Capture the cell that displays the provided text and extract its (x, y) central coordinate. 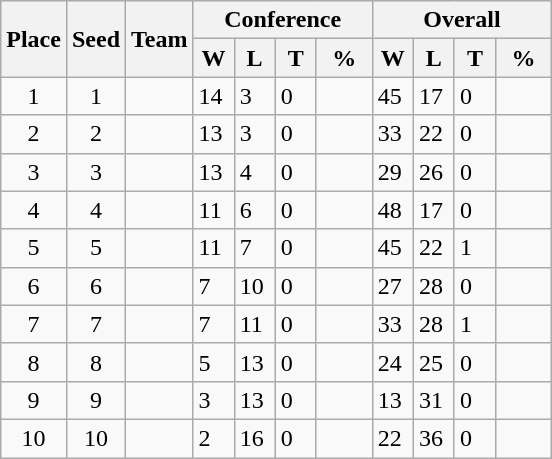
26 (434, 172)
24 (392, 362)
14 (214, 96)
Seed (96, 39)
31 (434, 400)
27 (392, 286)
Place (34, 39)
Team (160, 39)
16 (254, 438)
29 (392, 172)
25 (434, 362)
Conference (282, 20)
48 (392, 210)
Overall (462, 20)
36 (434, 438)
